Search for the cell housing the specified text and yield its (X, Y) center coordinate. 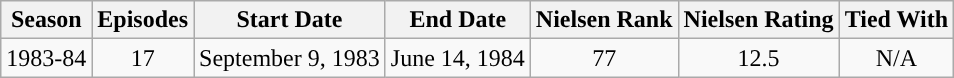
Tied With (896, 20)
Start Date (290, 20)
Episodes (143, 20)
12.5 (758, 58)
September 9, 1983 (290, 58)
Nielsen Rank (604, 20)
June 14, 1984 (458, 58)
Season (46, 20)
1983-84 (46, 58)
N/A (896, 58)
Nielsen Rating (758, 20)
77 (604, 58)
End Date (458, 20)
17 (143, 58)
